Return [x, y] of the center of cell containing provided text 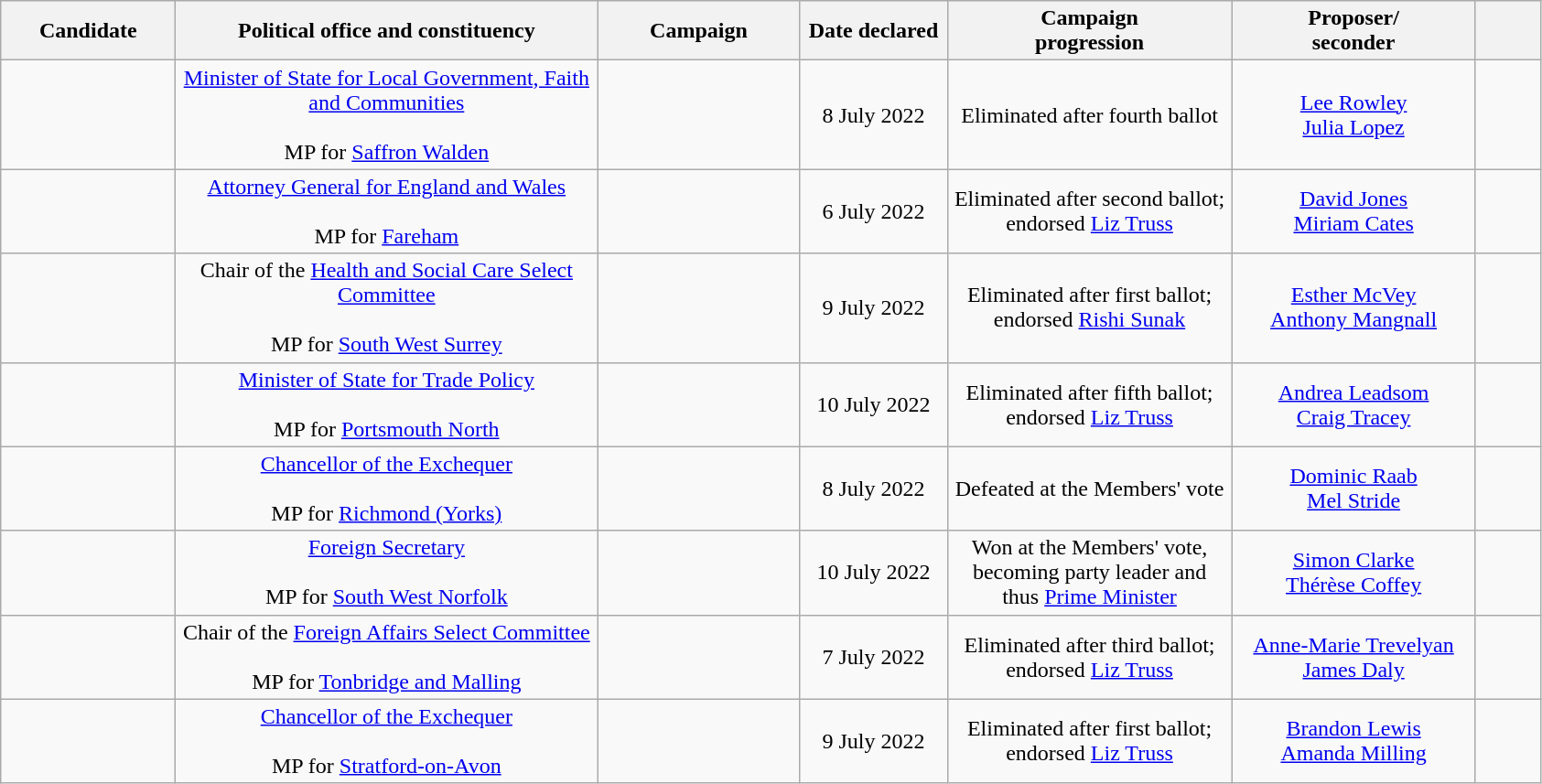
6 July 2022 [873, 211]
Lee RowleyJulia Lopez [1353, 115]
Minister of State for Local Government, Faith and CommunitiesMP for Saffron Walden [386, 115]
Andrea LeadsomCraig Tracey [1353, 404]
Chair of the Health and Social Care Select CommitteeMP for South West Surrey [386, 307]
Chancellor of the ExchequerMP for Stratford-on-Avon [386, 741]
David JonesMiriam Cates [1353, 211]
7 July 2022 [873, 657]
Eliminated after fifth ballot; endorsed Liz Truss [1089, 404]
Foreign SecretaryMP for South West Norfolk [386, 573]
Campaignprogression [1089, 31]
Candidate [88, 31]
Eliminated after fourth ballot [1089, 115]
Eliminated after first ballot; endorsed Liz Truss [1089, 741]
Brandon LewisAmanda Milling [1353, 741]
Simon ClarkeThérèse Coffey [1353, 573]
Anne-Marie TrevelyanJames Daly [1353, 657]
Political office and constituency [386, 31]
Esther McVeyAnthony Mangnall [1353, 307]
Chancellor of the ExchequerMP for Richmond (Yorks) [386, 489]
Attorney General for England and WalesMP for Fareham [386, 211]
Date declared [873, 31]
Minister of State for Trade PolicyMP for Portsmouth North [386, 404]
Chair of the Foreign Affairs Select CommitteeMP for Tonbridge and Malling [386, 657]
Campaign [699, 31]
Won at the Members' vote, becoming party leader and thus Prime Minister [1089, 573]
Eliminated after second ballot; endorsed Liz Truss [1089, 211]
Eliminated after third ballot; endorsed Liz Truss [1089, 657]
Defeated at the Members' vote [1089, 489]
Proposer/seconder [1353, 31]
Dominic RaabMel Stride [1353, 489]
Eliminated after first ballot; endorsed Rishi Sunak [1089, 307]
